Pinpoint the cell where the given text exists, returning its [X, Y] midpoint coordinate. 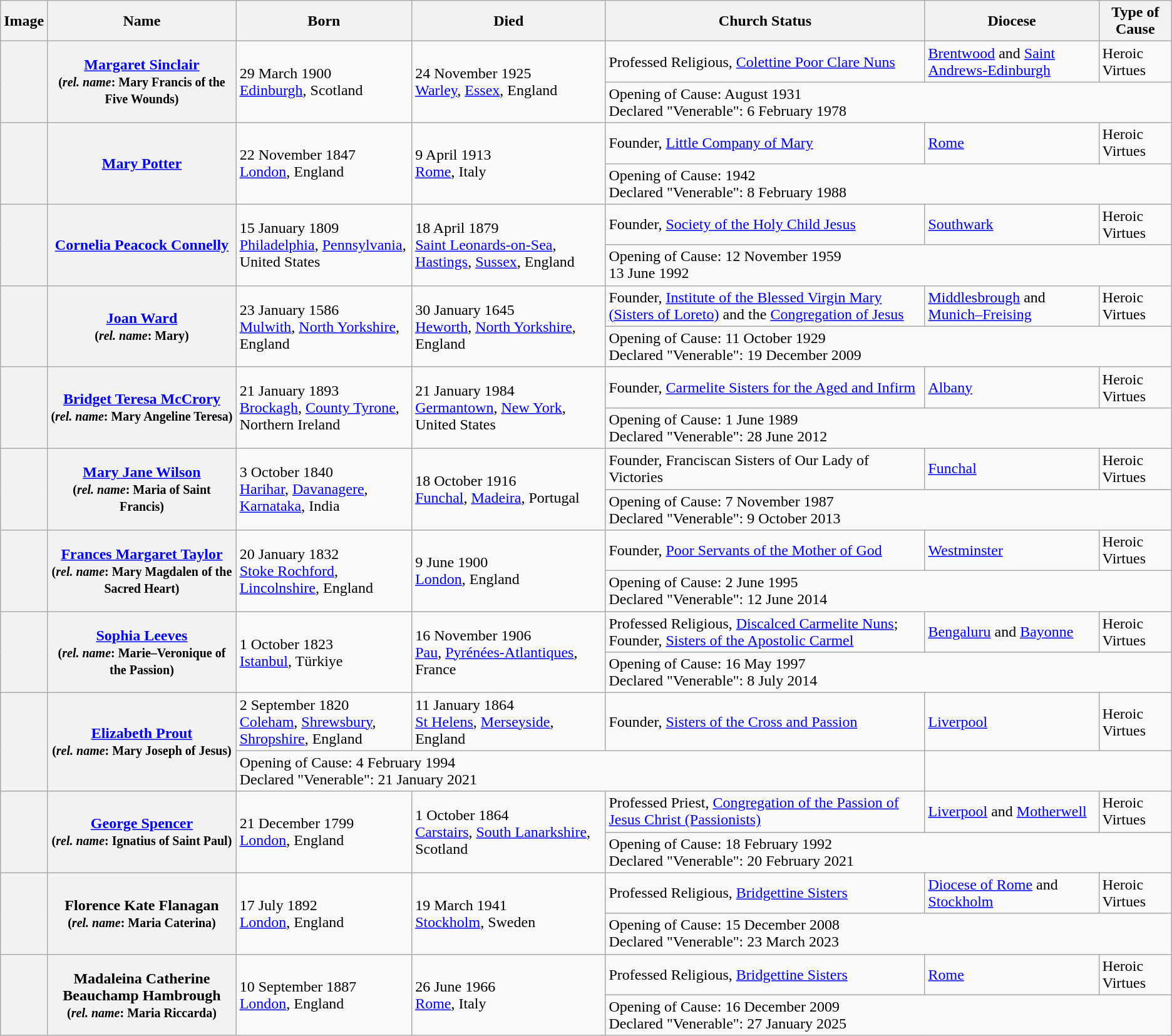
24 November 1925 Warley, Essex, England [508, 82]
Opening of Cause: 18 February 1992 Declared "Venerable": 20 February 2021 [888, 853]
21 December 1799 London, England [324, 832]
3 October 1840 Harihar, Davanagere, Karnataka, India [324, 489]
29 March 1900 Edinburgh, Scotland [324, 82]
Bengaluru and Bayonne [1012, 632]
Diocese of Rome and Stockholm [1012, 893]
George Spencer (rel. name: Ignatius of Saint Paul) [141, 832]
Founder, Society of the Holy Child Jesus [765, 224]
21 January 1893 Brockagh, County Tyrone, Northern Ireland [324, 408]
Professed Religious, Discalced Carmelite Nuns; Founder, Sisters of the Apostolic Carmel [765, 632]
Florence Kate Flanagan (rel. name: Maria Caterina) [141, 913]
16 November 1906 Pau, Pyrénées-Atlantiques, France [508, 652]
Margaret Sinclair (rel. name: Mary Francis of the Five Wounds) [141, 82]
Opening of Cause: 16 May 1997 Declared "Venerable": 8 July 2014 [888, 672]
9 June 1900 London, England [508, 571]
Elizabeth Prout (rel. name: Mary Joseph of Jesus) [141, 742]
Madaleina Catherine Beauchamp Hambrough (rel. name: Maria Riccarda) [141, 995]
Albany [1012, 387]
Liverpool and Motherwell [1012, 811]
Founder, Little Company of Mary [765, 143]
Opening of Cause: August 1931 Declared "Venerable": 6 February 1978 [888, 103]
20 January 1832 Stoke Rochford, Lincolnshire, England [324, 571]
Founder, Institute of the Blessed Virgin Mary (Sisters of Loreto) and the Congregation of Jesus [765, 305]
Opening of Cause: 1942 Declared "Venerable": 8 February 1988 [888, 184]
Brentwood and Saint Andrews-Edinburgh [1012, 61]
Founder, Sisters of the Cross and Passion [765, 722]
Founder, Franciscan Sisters of Our Lady of Victories [765, 468]
9 April 1913 Rome, Italy [508, 163]
Type of Cause [1135, 21]
17 July 1892 London, England [324, 913]
Middlesbrough and Munich–Freising [1012, 305]
23 January 1586 Mulwith, North Yorkshire, England [324, 326]
Westminster [1012, 551]
18 April 1879 Saint Leonards-on-Sea, Hastings, Sussex, England [508, 245]
Name [141, 21]
1 October 1864 Carstairs, South Lanarkshire, Scotland [508, 832]
Professed Religious, Colettine Poor Clare Nuns [765, 61]
1 October 1823 Istanbul, Türkiye [324, 652]
26 June 1966 Rome, Italy [508, 995]
Church Status [765, 21]
Died [508, 21]
21 January 1984 Germantown, New York, United States [508, 408]
Opening of Cause: 4 February 1994 Declared "Venerable": 21 January 2021 [580, 771]
22 November 1847 London, England [324, 163]
Opening of Cause: 16 December 2009 Declared "Venerable": 27 January 2025 [888, 1015]
Diocese [1012, 21]
Mary Potter [141, 163]
Opening of Cause: 1 June 1989 Declared "Venerable": 28 June 2012 [888, 428]
Professed Priest, Congregation of the Passion of Jesus Christ (Passionists) [765, 811]
Mary Jane Wilson(rel. name: Maria of Saint Francis) [141, 489]
15 January 1809 Philadelphia, Pennsylvania, United States [324, 245]
Liverpool [1012, 722]
19 March 1941 Stockholm, Sweden [508, 913]
2 September 1820 Coleham, Shrewsbury, Shropshire, England [324, 722]
10 September 1887 London, England [324, 995]
Founder, Poor Servants of the Mother of God [765, 551]
11 January 1864 St Helens, Merseyside, England [508, 722]
Founder, Carmelite Sisters for the Aged and Infirm [765, 387]
Opening of Cause: 11 October 1929 Declared "Venerable": 19 December 2009 [888, 347]
Opening of Cause: 15 December 2008 Declared "Venerable": 23 March 2023 [888, 934]
Image [24, 21]
Opening of Cause: 7 November 1987 Declared "Venerable": 9 October 2013 [888, 510]
30 January 1645 Heworth, North Yorkshire, England [508, 326]
Sophia Leeves (rel. name: Marie–Veronique of the Passion) [141, 652]
Southwark [1012, 224]
Frances Margaret Taylor (rel. name: Mary Magdalen of the Sacred Heart) [141, 571]
Born [324, 21]
Funchal [1012, 468]
Joan Ward (rel. name: Mary) [141, 326]
18 October 1916 Funchal, Madeira, Portugal [508, 489]
Bridget Teresa McCrory (rel. name: Mary Angeline Teresa) [141, 408]
Opening of Cause: 2 June 1995 Declared "Venerable": 12 June 2014 [888, 591]
Cornelia Peacock Connelly [141, 245]
Opening of Cause: 12 November 1959 13 June 1992 [888, 265]
